Provide the [x, y] coordinate of the cell's center where the given text is located.  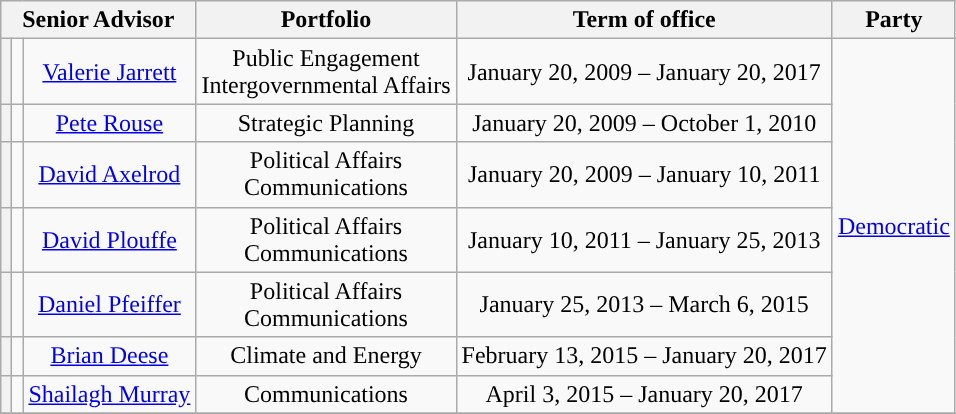
January 25, 2013 – March 6, 2015 [644, 304]
Climate and Energy [326, 356]
Pete Rouse [110, 123]
Democratic [894, 226]
Public EngagementIntergovernmental Affairs [326, 72]
Brian Deese [110, 356]
Strategic Planning [326, 123]
Portfolio [326, 20]
February 13, 2015 – January 20, 2017 [644, 356]
Daniel Pfeiffer [110, 304]
Senior Advisor [98, 20]
January 20, 2009 – January 20, 2017 [644, 72]
January 20, 2009 – October 1, 2010 [644, 123]
Term of office [644, 20]
David Axelrod [110, 174]
January 10, 2011 – January 25, 2013 [644, 240]
Communications [326, 394]
April 3, 2015 – January 20, 2017 [644, 394]
Valerie Jarrett [110, 72]
Party [894, 20]
Shailagh Murray [110, 394]
January 20, 2009 – January 10, 2011 [644, 174]
David Plouffe [110, 240]
